Return the (X, Y) coordinate for the center point of the cell that contains the specified text.  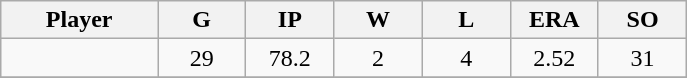
IP (290, 20)
G (202, 20)
2 (378, 58)
L (466, 20)
2.52 (554, 58)
SO (642, 20)
78.2 (290, 58)
W (378, 20)
29 (202, 58)
Player (80, 20)
ERA (554, 20)
31 (642, 58)
4 (466, 58)
